Search for the cell housing the specified text and yield its [x, y] center coordinate. 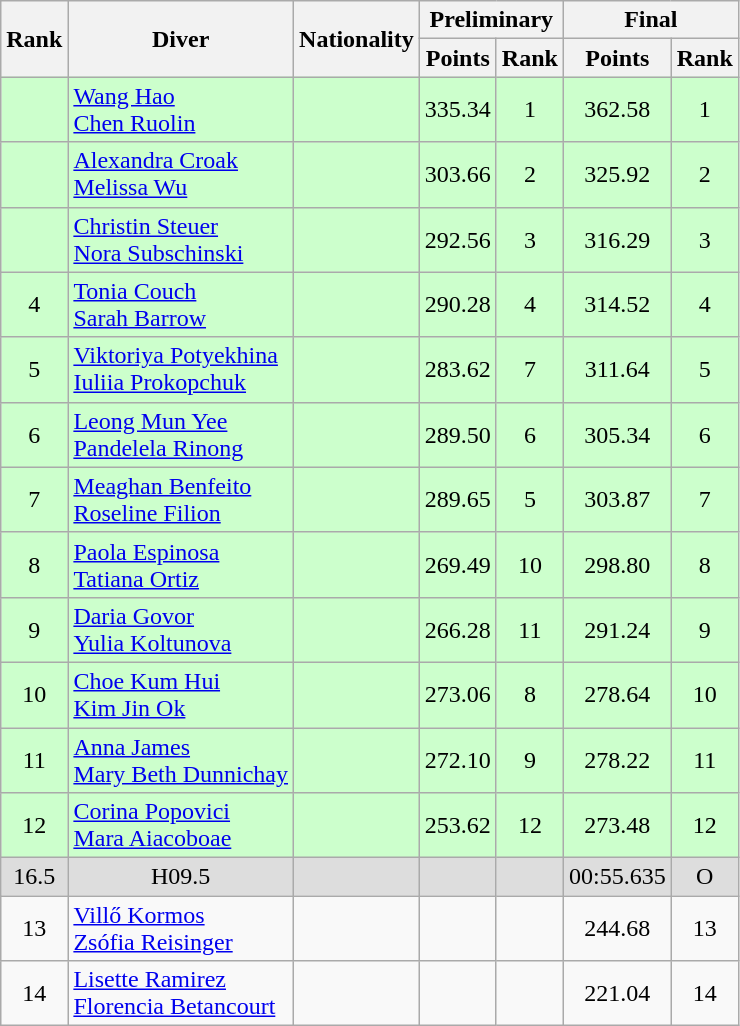
289.65 [458, 500]
290.28 [458, 304]
Corina PopoviciMara Aiacoboae [181, 826]
Final [650, 20]
Leong Mun YeePandelela Rinong [181, 434]
303.66 [458, 174]
221.04 [617, 994]
Villő KormosZsófia Reisinger [181, 928]
Christin SteuerNora Subschinski [181, 240]
Anna JamesMary Beth Dunnichay [181, 760]
278.64 [617, 694]
335.34 [458, 110]
244.68 [617, 928]
253.62 [458, 826]
Choe Kum HuiKim Jin Ok [181, 694]
H09.5 [181, 877]
316.29 [617, 240]
311.64 [617, 370]
269.49 [458, 564]
Alexandra CroakMelissa Wu [181, 174]
O [704, 877]
Viktoriya PotyekhinaIuliia Prokopchuk [181, 370]
273.48 [617, 826]
272.10 [458, 760]
292.56 [458, 240]
Meaghan BenfeitoRoseline Filion [181, 500]
Tonia CouchSarah Barrow [181, 304]
Lisette RamirezFlorencia Betancourt [181, 994]
278.22 [617, 760]
283.62 [458, 370]
273.06 [458, 694]
314.52 [617, 304]
Nationality [357, 39]
Preliminary [491, 20]
266.28 [458, 630]
Diver [181, 39]
305.34 [617, 434]
Daria GovorYulia Koltunova [181, 630]
291.24 [617, 630]
Wang HaoChen Ruolin [181, 110]
362.58 [617, 110]
00:55.635 [617, 877]
303.87 [617, 500]
298.80 [617, 564]
325.92 [617, 174]
Paola EspinosaTatiana Ortiz [181, 564]
289.50 [458, 434]
16.5 [34, 877]
